Pinpoint the cell where the given text exists, returning its [X, Y] midpoint coordinate. 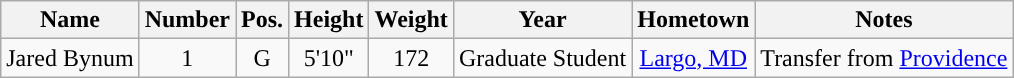
Year [542, 20]
1 [187, 58]
Hometown [694, 20]
Largo, MD [694, 58]
Weight [411, 20]
172 [411, 58]
5'10" [329, 58]
Number [187, 20]
Notes [884, 20]
Transfer from Providence [884, 58]
Jared Bynum [70, 58]
G [262, 58]
Graduate Student [542, 58]
Height [329, 20]
Pos. [262, 20]
Name [70, 20]
